Scan for the cell matching the given text and deliver its [x, y] coordinate at center. 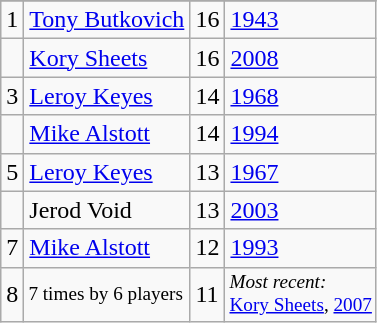
3 [12, 96]
Jerod Void [107, 210]
1994 [301, 134]
11 [208, 294]
1 [12, 20]
1943 [301, 20]
Tony Butkovich [107, 20]
2003 [301, 210]
1993 [301, 248]
2008 [301, 58]
12 [208, 248]
7 times by 6 players [107, 294]
7 [12, 248]
1967 [301, 172]
8 [12, 294]
5 [12, 172]
Most recent:Kory Sheets, 2007 [301, 294]
Kory Sheets [107, 58]
1968 [301, 96]
